Extract the (X, Y) coordinate from the center of the cell holding the provided text.  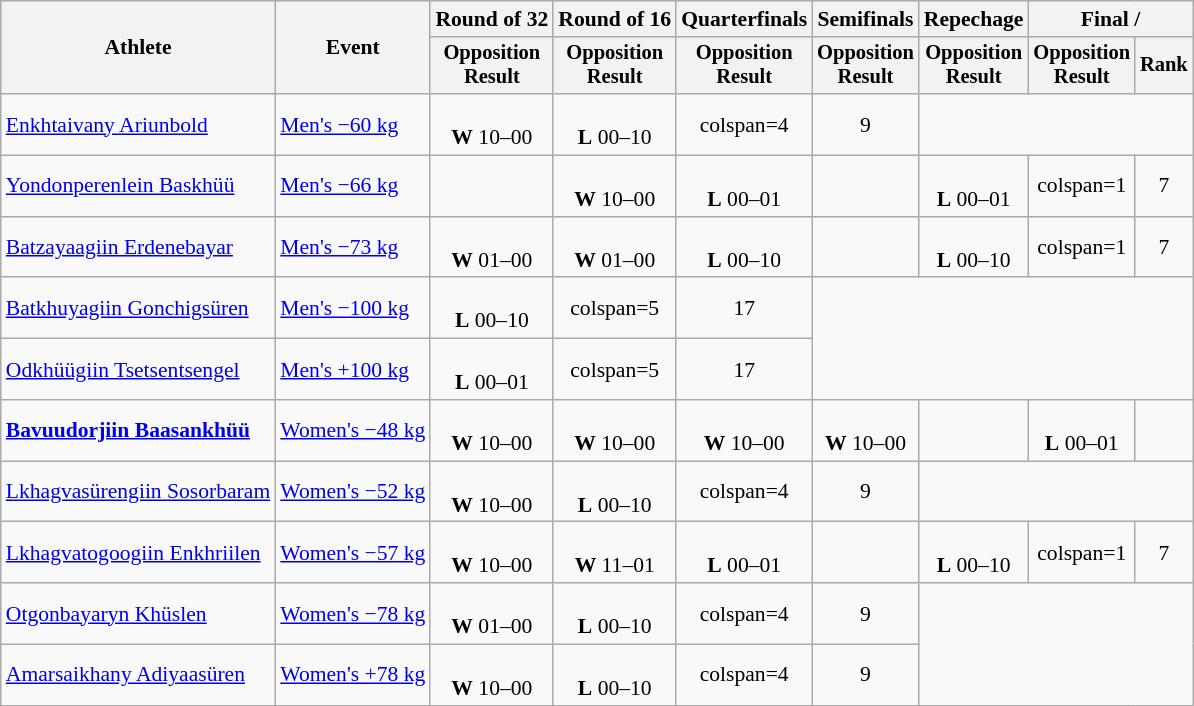
Event (352, 48)
Odkhüügiin Tsetsentsengel (138, 370)
Round of 32 (492, 19)
Rank (1164, 66)
Round of 16 (614, 19)
Repechage (974, 19)
Yondonperenlein Baskhüü (138, 186)
Women's +78 kg (352, 676)
Final / (1110, 19)
Men's +100 kg (352, 370)
Semifinals (866, 19)
Men's −60 kg (352, 124)
Otgonbayaryn Khüslen (138, 614)
Men's −100 kg (352, 308)
Athlete (138, 48)
W 11–01 (614, 552)
Women's −52 kg (352, 492)
Women's −78 kg (352, 614)
Women's −48 kg (352, 430)
Women's −57 kg (352, 552)
Men's −73 kg (352, 248)
Bavuudorjiin Baasankhüü (138, 430)
Amarsaikhany Adiyaasüren (138, 676)
Batzayaagiin Erdenebayar (138, 248)
Batkhuyagiin Gonchigsüren (138, 308)
Quarterfinals (744, 19)
Enkhtaivany Ariunbold (138, 124)
Men's −66 kg (352, 186)
Lkhagvatogoogiin Enkhriilen (138, 552)
Lkhagvasürengiin Sosorbaram (138, 492)
